Capture the cell that displays the provided text and extract its (X, Y) central coordinate. 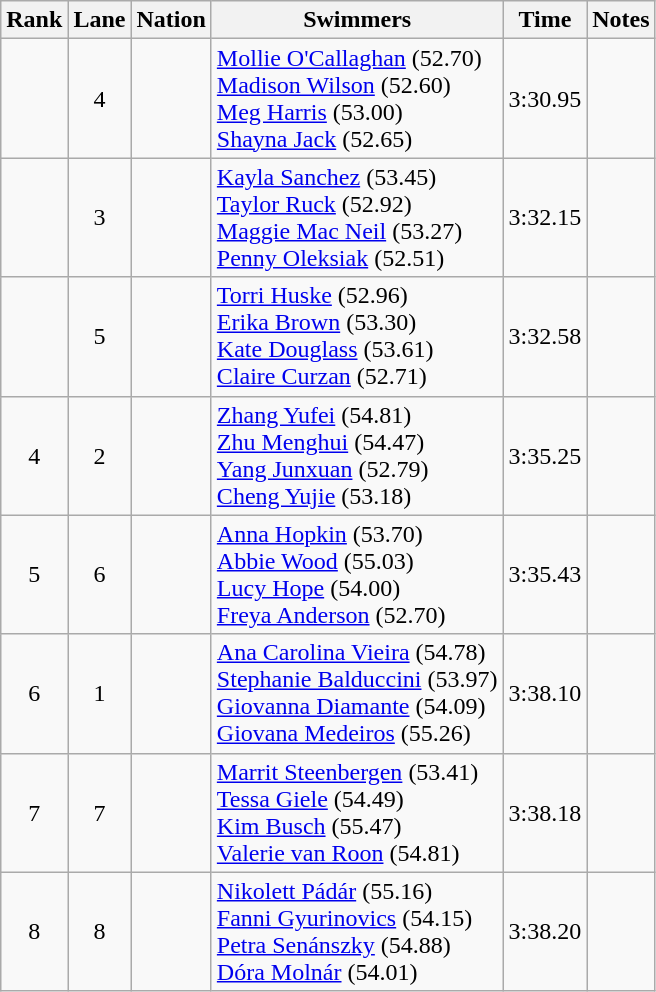
Zhang Yufei (54.81)Zhu Menghui (54.47)Yang Junxuan (52.79)Cheng Yujie (53.18) (357, 456)
Kayla Sanchez (53.45)Taylor Ruck (52.92)Maggie Mac Neil (53.27)Penny Oleksiak (52.51) (357, 218)
Nation (171, 20)
3:35.43 (545, 574)
Time (545, 20)
3 (100, 218)
2 (100, 456)
3:30.95 (545, 98)
Marrit Steenbergen (53.41)Tessa Giele (54.49)Kim Busch (55.47)Valerie van Roon (54.81) (357, 812)
1 (100, 694)
3:38.18 (545, 812)
Ana Carolina Vieira (54.78)Stephanie Balduccini (53.97)Giovanna Diamante (54.09)Giovana Medeiros (55.26) (357, 694)
Mollie O'Callaghan (52.70)Madison Wilson (52.60)Meg Harris (53.00)Shayna Jack (52.65) (357, 98)
Torri Huske (52.96)Erika Brown (53.30)Kate Douglass (53.61)Claire Curzan (52.71) (357, 336)
Lane (100, 20)
3:38.20 (545, 932)
3:32.15 (545, 218)
Notes (621, 20)
Rank (34, 20)
Nikolett Pádár (55.16)Fanni Gyurinovics (54.15)Petra Senánszky (54.88)Dóra Molnár (54.01) (357, 932)
Swimmers (357, 20)
Anna Hopkin (53.70)Abbie Wood (55.03)Lucy Hope (54.00)Freya Anderson (52.70) (357, 574)
3:32.58 (545, 336)
3:35.25 (545, 456)
3:38.10 (545, 694)
